Return the [X, Y] coordinate for the center point of the cell that contains the specified text.  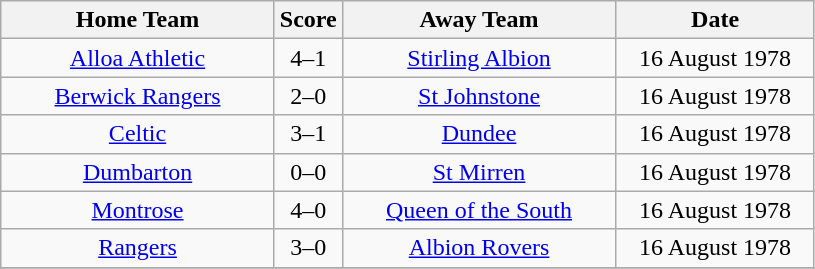
Albion Rovers [479, 248]
3–0 [308, 248]
St Johnstone [479, 96]
Queen of the South [479, 210]
3–1 [308, 134]
0–0 [308, 172]
Berwick Rangers [138, 96]
Home Team [138, 20]
Celtic [138, 134]
Dumbarton [138, 172]
Score [308, 20]
Dundee [479, 134]
Alloa Athletic [138, 58]
4–1 [308, 58]
2–0 [308, 96]
Away Team [479, 20]
Stirling Albion [479, 58]
4–0 [308, 210]
St Mirren [479, 172]
Date [716, 20]
Montrose [138, 210]
Rangers [138, 248]
